Locate the cell with the specified text and output its (X, Y) center coordinate. 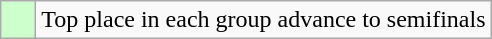
Top place in each group advance to semifinals (264, 20)
